Find where the given text appears and provide that cell's center as [x, y] coordinate. 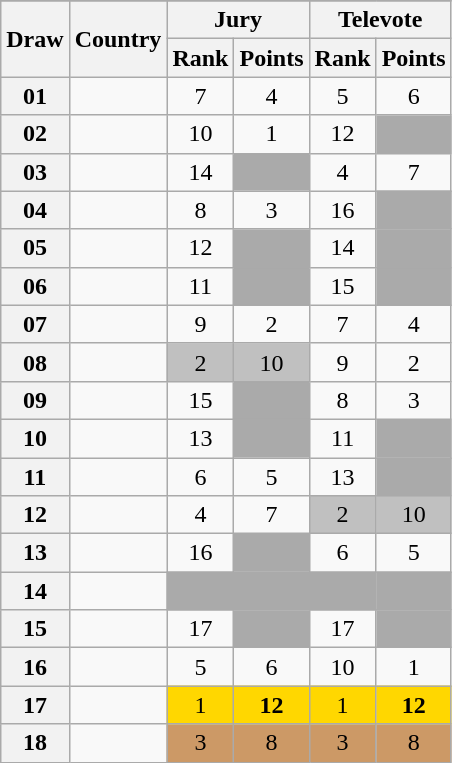
Country [118, 39]
Draw [35, 39]
07 [35, 324]
18 [35, 743]
01 [35, 96]
02 [35, 134]
06 [35, 286]
04 [35, 210]
05 [35, 248]
08 [35, 362]
Televote [380, 20]
03 [35, 172]
09 [35, 400]
Jury [238, 20]
